Pinpoint the cell where the given text exists, returning its [X, Y] midpoint coordinate. 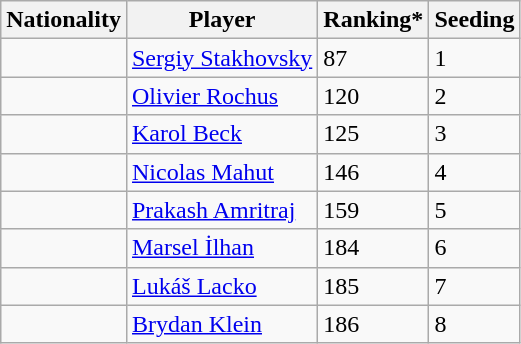
4 [474, 172]
Olivier Rochus [222, 96]
Nicolas Mahut [222, 172]
2 [474, 96]
120 [374, 96]
Seeding [474, 20]
Sergiy Stakhovsky [222, 58]
Ranking* [374, 20]
Brydan Klein [222, 324]
Karol Beck [222, 134]
5 [474, 210]
Marsel İlhan [222, 248]
Player [222, 20]
6 [474, 248]
Lukáš Lacko [222, 286]
185 [374, 286]
87 [374, 58]
Prakash Amritraj [222, 210]
186 [374, 324]
184 [374, 248]
146 [374, 172]
125 [374, 134]
Nationality [64, 20]
159 [374, 210]
1 [474, 58]
3 [474, 134]
8 [474, 324]
7 [474, 286]
